Detect which cell encompasses the target text, then output its (x, y) center coordinate. 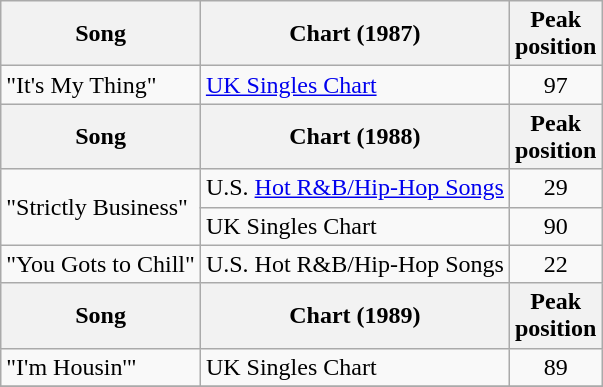
"You Gots to Chill" (101, 264)
22 (555, 264)
"I'm Housin'" (101, 367)
90 (555, 226)
Chart (1987) (354, 34)
Chart (1989) (354, 316)
"It's My Thing" (101, 85)
89 (555, 367)
29 (555, 188)
Chart (1988) (354, 136)
"Strictly Business" (101, 207)
97 (555, 85)
